Output the [X, Y] coordinate of the center of the cell containing the given text.  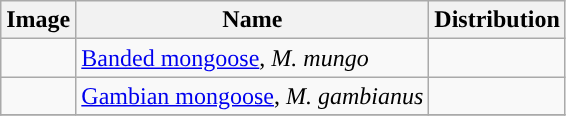
Banded mongoose, M. mungo [252, 58]
Gambian mongoose, M. gambianus [252, 96]
Image [38, 20]
Distribution [497, 20]
Name [252, 20]
